Locate the cell with the specified text and output its (x, y) center coordinate. 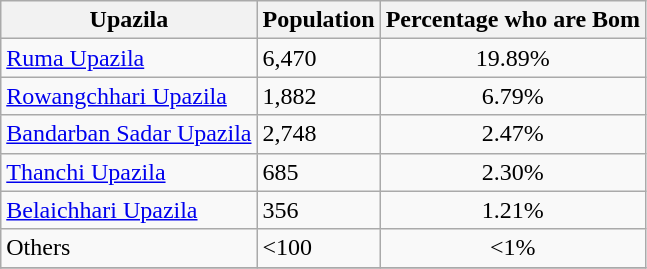
1.21% (512, 210)
2.30% (512, 172)
Upazila (129, 20)
Population (318, 20)
2,748 (318, 134)
Belaichhari Upazila (129, 210)
1,882 (318, 96)
Percentage who are Bom (512, 20)
Rowangchhari Upazila (129, 96)
<1% (512, 248)
Bandarban Sadar Upazila (129, 134)
<100 (318, 248)
Ruma Upazila (129, 58)
685 (318, 172)
356 (318, 210)
2.47% (512, 134)
Others (129, 248)
6.79% (512, 96)
6,470 (318, 58)
19.89% (512, 58)
Thanchi Upazila (129, 172)
